Return the (X, Y) coordinate for the center point of the cell that contains the specified text.  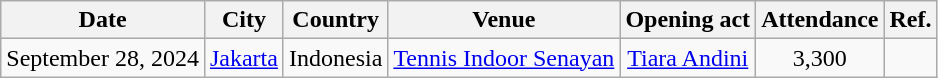
Jakarta (244, 58)
Tennis Indoor Senayan (504, 58)
Country (335, 20)
Venue (504, 20)
City (244, 20)
Indonesia (335, 58)
Ref. (910, 20)
Attendance (820, 20)
September 28, 2024 (103, 58)
Opening act (688, 20)
Tiara Andini (688, 58)
3,300 (820, 58)
Date (103, 20)
